Detect which cell encompasses the target text, then output its [x, y] center coordinate. 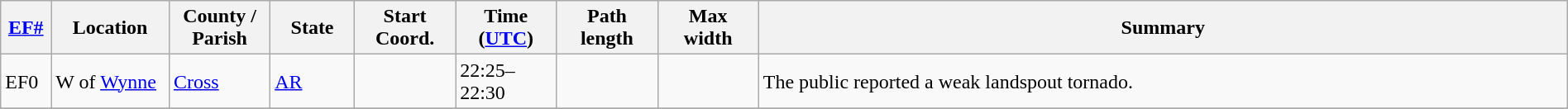
The public reported a weak landspout tornado. [1163, 81]
Path length [607, 28]
Location [111, 28]
State [313, 28]
Start Coord. [404, 28]
EF0 [26, 81]
Cross [219, 81]
County / Parish [219, 28]
AR [313, 81]
Time (UTC) [506, 28]
22:25–22:30 [506, 81]
EF# [26, 28]
W of Wynne [111, 81]
Max width [708, 28]
Summary [1163, 28]
